Search for the cell housing the specified text and yield its (X, Y) center coordinate. 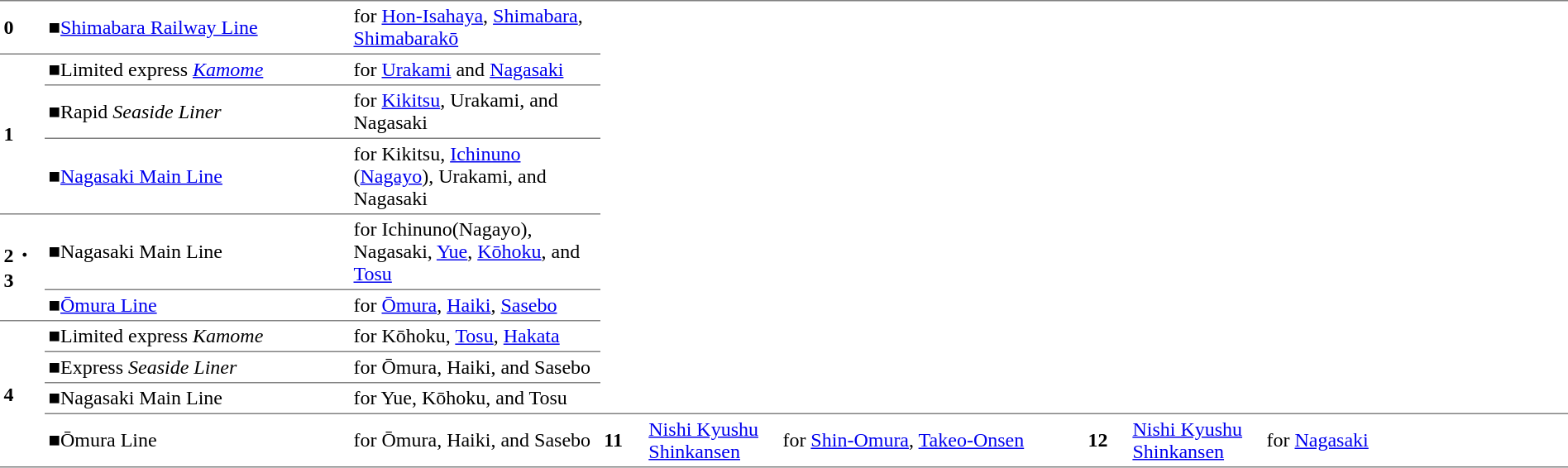
1 (22, 134)
for Shin-Omura, Takeo-Onsen (931, 440)
4 (22, 394)
12 (1107, 440)
for Nagasaki (1416, 440)
11 (623, 440)
for Ōmura, Haiki, Sasebo (475, 305)
for Yue, Kōhoku, and Tosu (475, 399)
■Shimabara Railway Line (197, 27)
■Rapid Seaside Liner (197, 112)
0 (22, 27)
■Express Seaside Liner (197, 367)
for Urakami and Nagasaki (475, 69)
2・3 (22, 268)
for Kikitsu, Ichinuno (Nagayo), Urakami, and Nagasaki (475, 176)
for Kōhoku, Tosu, Hakata (475, 337)
for Kikitsu, Urakami, and Nagasaki (475, 112)
for Hon-Isahaya, Shimabara, Shimabarakō (475, 27)
for Ichinuno(Nagayo), Nagasaki, Yue, Kōhoku, and Tosu (475, 252)
